Identify which cell holds the provided text, then report its [X, Y] central coordinate. 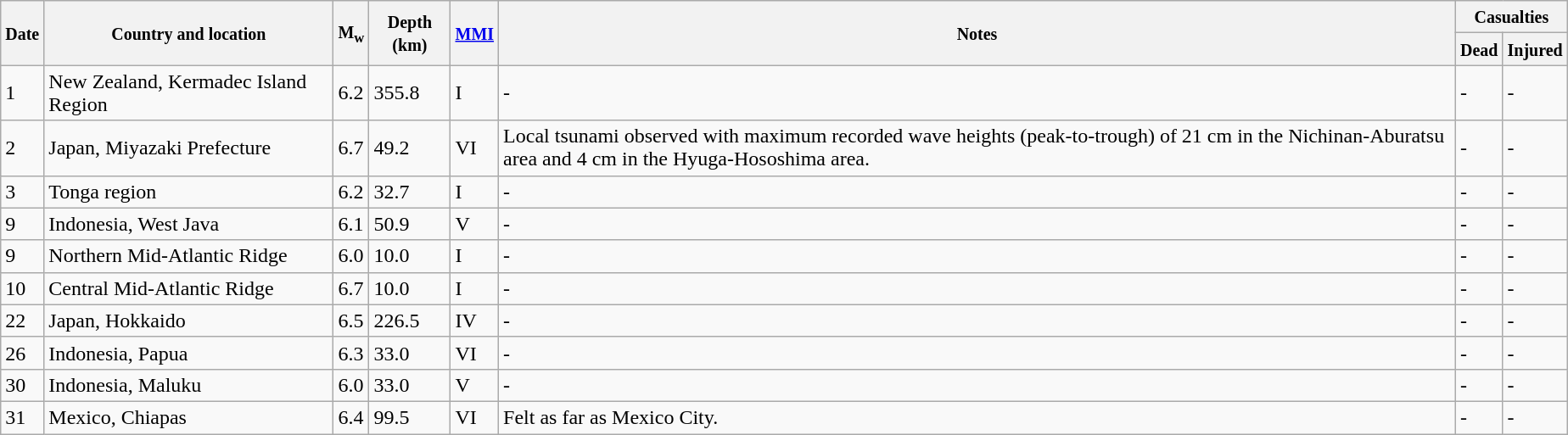
3 [22, 192]
Casualties [1511, 17]
IV [475, 321]
Country and location [188, 33]
31 [22, 417]
Felt as far as Mexico City. [977, 417]
26 [22, 353]
6.4 [351, 417]
226.5 [410, 321]
22 [22, 321]
30 [22, 385]
Indonesia, Papua [188, 353]
2 [22, 148]
Notes [977, 33]
Mexico, Chiapas [188, 417]
355.8 [410, 93]
Indonesia, West Java [188, 224]
1 [22, 93]
6.1 [351, 224]
Japan, Miyazaki Prefecture [188, 148]
Injured [1535, 49]
Northern Mid-Atlantic Ridge [188, 256]
Japan, Hokkaido [188, 321]
Depth (km) [410, 33]
32.7 [410, 192]
49.2 [410, 148]
MMI [475, 33]
Date [22, 33]
Mw [351, 33]
Tonga region [188, 192]
Indonesia, Maluku [188, 385]
6.3 [351, 353]
Central Mid-Atlantic Ridge [188, 288]
99.5 [410, 417]
Dead [1479, 49]
New Zealand, Kermadec Island Region [188, 93]
10 [22, 288]
6.5 [351, 321]
50.9 [410, 224]
